Locate the cell with the specified text and output its (x, y) center coordinate. 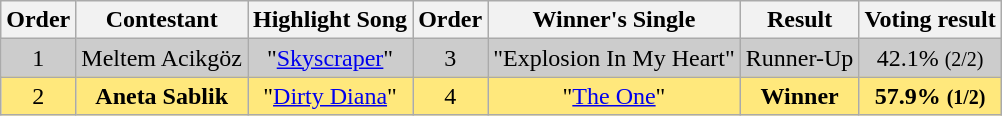
Runner-Up (800, 58)
"The One" (614, 96)
Voting result (930, 20)
4 (450, 96)
2 (38, 96)
Winner's Single (614, 20)
42.1% (2/2) (930, 58)
1 (38, 58)
Contestant (162, 20)
"Explosion In My Heart" (614, 58)
Aneta Sablik (162, 96)
Highlight Song (330, 20)
3 (450, 58)
Meltem Acikgöz (162, 58)
Winner (800, 96)
Result (800, 20)
57.9% (1/2) (930, 96)
"Dirty Diana" (330, 96)
"Skyscraper" (330, 58)
